Determine the (X, Y) coordinate at the center of the cell enclosing the given text.  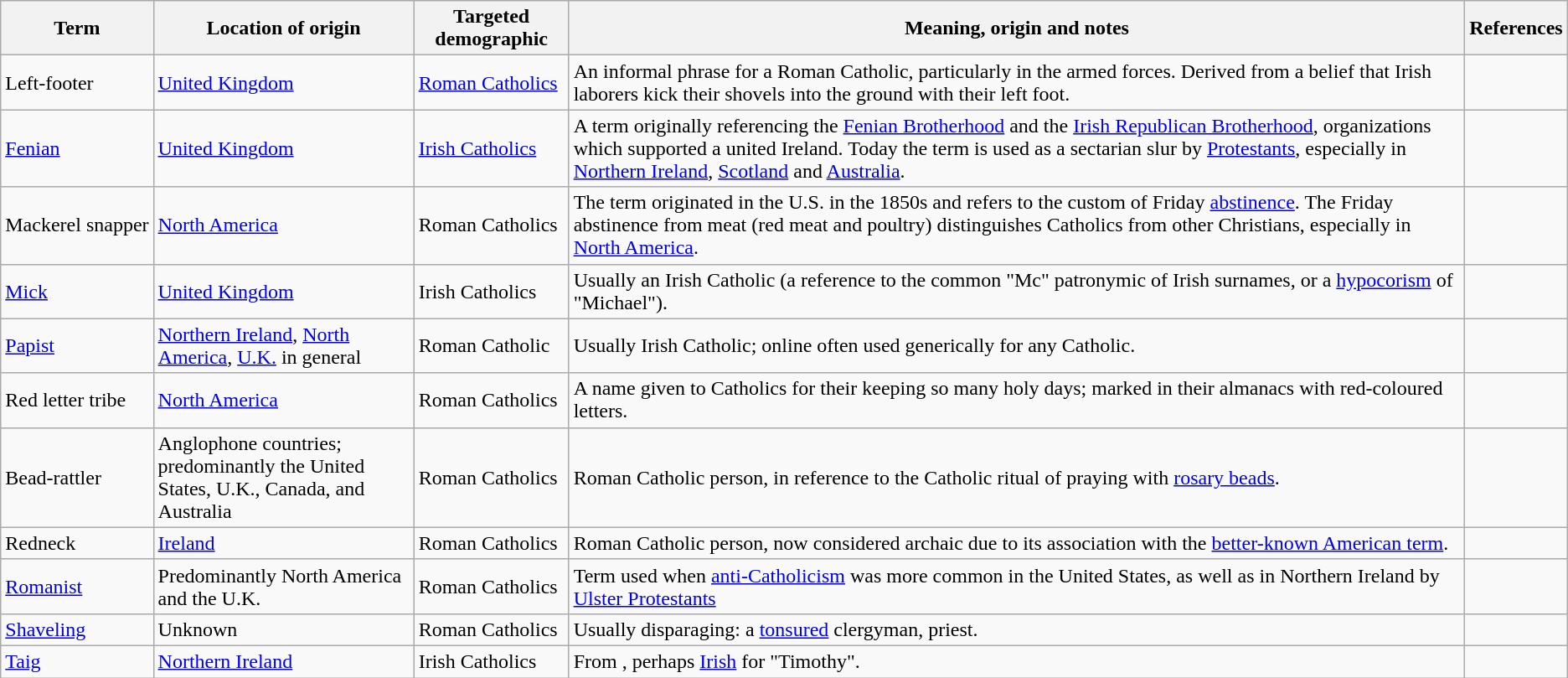
Roman Catholic person, in reference to the Catholic ritual of praying with rosary beads. (1017, 478)
Mackerel snapper (77, 225)
Fenian (77, 148)
Usually Irish Catholic; online often used generically for any Catholic. (1017, 345)
Left-footer (77, 82)
Predominantly North America and the U.K. (283, 587)
A name given to Catholics for their keeping so many holy days; marked in their almanacs with red-coloured letters. (1017, 401)
Targeted demographic (491, 28)
Redneck (77, 543)
Mick (77, 292)
Location of origin (283, 28)
Romanist (77, 587)
From , perhaps Irish for "Timothy". (1017, 661)
Term (77, 28)
Roman Catholic (491, 345)
Red letter tribe (77, 401)
Shaveling (77, 629)
Papist (77, 345)
Ireland (283, 543)
Usually disparaging: a tonsured clergyman, priest. (1017, 629)
Meaning, origin and notes (1017, 28)
Bead-rattler (77, 478)
Taig (77, 661)
Usually an Irish Catholic (a reference to the common "Mc" patronymic of Irish surnames, or a hypocorism of "Michael"). (1017, 292)
Northern Ireland (283, 661)
References (1516, 28)
Anglophone countries; predominantly the United States, U.K., Canada, and Australia (283, 478)
Northern Ireland, North America, U.K. in general (283, 345)
Term used when anti-Catholicism was more common in the United States, as well as in Northern Ireland by Ulster Protestants (1017, 587)
Unknown (283, 629)
Roman Catholic person, now considered archaic due to its association with the better-known American term. (1017, 543)
